Provide the (x, y) coordinate of the cell's center where the given text is located.  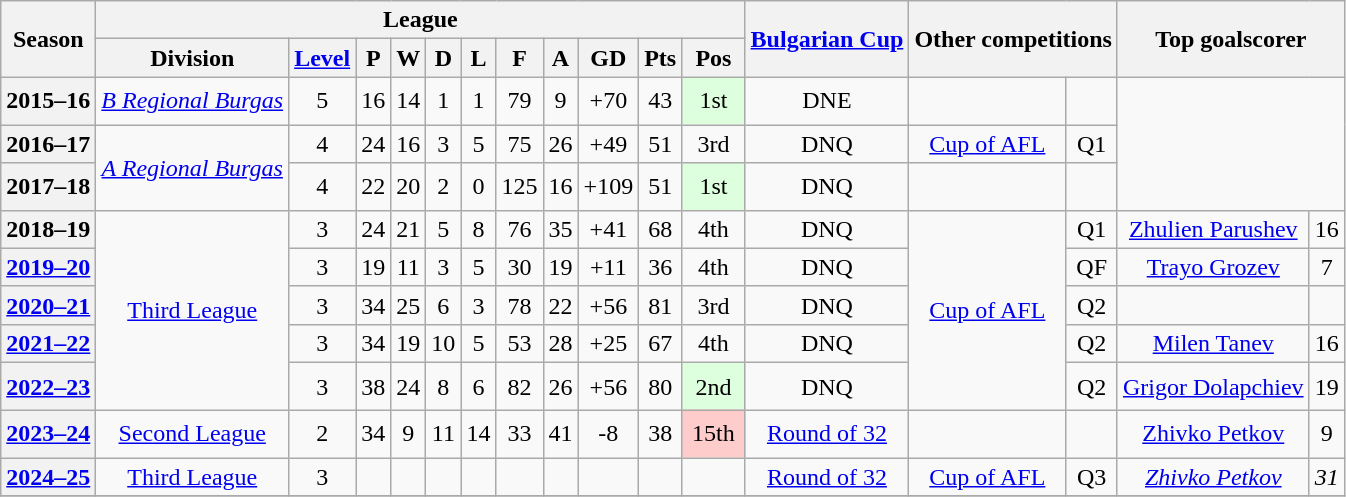
80 (660, 387)
+70 (608, 101)
2023–24 (48, 434)
+11 (608, 267)
28 (560, 343)
25 (408, 305)
2017–18 (48, 187)
Level (322, 58)
Grigor Dolapchiev (1213, 387)
2021–22 (48, 343)
31 (1326, 477)
2nd (714, 387)
30 (520, 267)
P (374, 58)
Pts (660, 58)
76 (520, 229)
B Regional Burgas (192, 101)
2015–16 (48, 101)
L (478, 58)
2019–20 (48, 267)
Top goalscorer (1230, 39)
82 (520, 387)
2022–23 (48, 387)
125 (520, 187)
67 (660, 343)
+25 (608, 343)
10 (444, 343)
+41 (608, 229)
A Regional Burgas (192, 168)
20 (408, 187)
Bulgarian Cup (827, 39)
D (444, 58)
78 (520, 305)
2024–25 (48, 477)
Season (48, 39)
79 (520, 101)
GD (608, 58)
2020–21 (48, 305)
68 (660, 229)
33 (520, 434)
41 (560, 434)
43 (660, 101)
Trayo Grozev (1213, 267)
0 (478, 187)
-8 (608, 434)
DNE (827, 101)
+109 (608, 187)
Second League (192, 434)
15th (714, 434)
Zhulien Parushev (1213, 229)
2018–19 (48, 229)
53 (520, 343)
2016–17 (48, 144)
7 (1326, 267)
81 (660, 305)
W (408, 58)
Pos (714, 58)
Other competitions (1014, 39)
League (420, 20)
21 (408, 229)
F (520, 58)
Division (192, 58)
35 (560, 229)
QF (1092, 267)
75 (520, 144)
+49 (608, 144)
36 (660, 267)
Q3 (1092, 477)
Milen Tanev (1213, 343)
A (560, 58)
